Identify which cell holds the provided text, then report its (x, y) central coordinate. 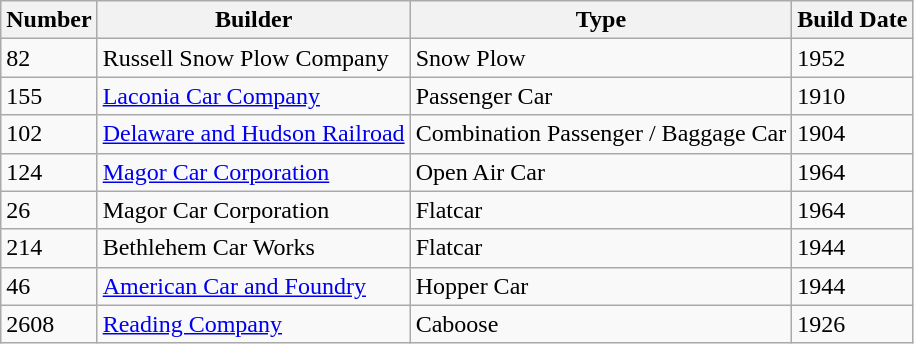
1952 (852, 58)
124 (49, 172)
Build Date (852, 20)
Snow Plow (601, 58)
1910 (852, 96)
Russell Snow Plow Company (254, 58)
Caboose (601, 324)
155 (49, 96)
2608 (49, 324)
102 (49, 134)
82 (49, 58)
Open Air Car (601, 172)
1904 (852, 134)
Bethlehem Car Works (254, 248)
Type (601, 20)
46 (49, 286)
Combination Passenger / Baggage Car (601, 134)
Delaware and Hudson Railroad (254, 134)
Passenger Car (601, 96)
26 (49, 210)
Number (49, 20)
Hopper Car (601, 286)
Reading Company (254, 324)
American Car and Foundry (254, 286)
214 (49, 248)
1926 (852, 324)
Laconia Car Company (254, 96)
Builder (254, 20)
